Capture the cell that displays the provided text and extract its [X, Y] central coordinate. 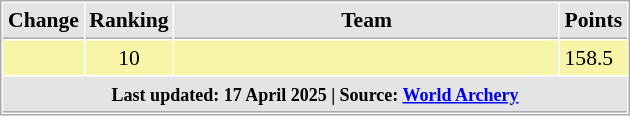
Team [367, 21]
Last updated: 17 April 2025 | Source: World Archery [316, 94]
Change [44, 21]
10 [129, 57]
Points [594, 21]
Ranking [129, 21]
158.5 [594, 57]
